Capture the cell that displays the provided text and extract its [x, y] central coordinate. 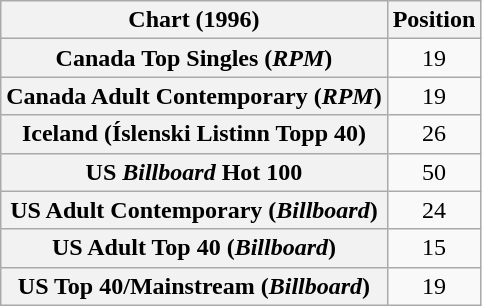
US Adult Contemporary (Billboard) [194, 210]
Chart (1996) [194, 20]
26 [434, 134]
15 [434, 248]
US Adult Top 40 (Billboard) [194, 248]
Iceland (Íslenski Listinn Topp 40) [194, 134]
Canada Adult Contemporary (RPM) [194, 96]
US Top 40/Mainstream (Billboard) [194, 286]
US Billboard Hot 100 [194, 172]
Canada Top Singles (RPM) [194, 58]
24 [434, 210]
50 [434, 172]
Position [434, 20]
